Provide the [X, Y] coordinate of the cell's center where the given text is located.  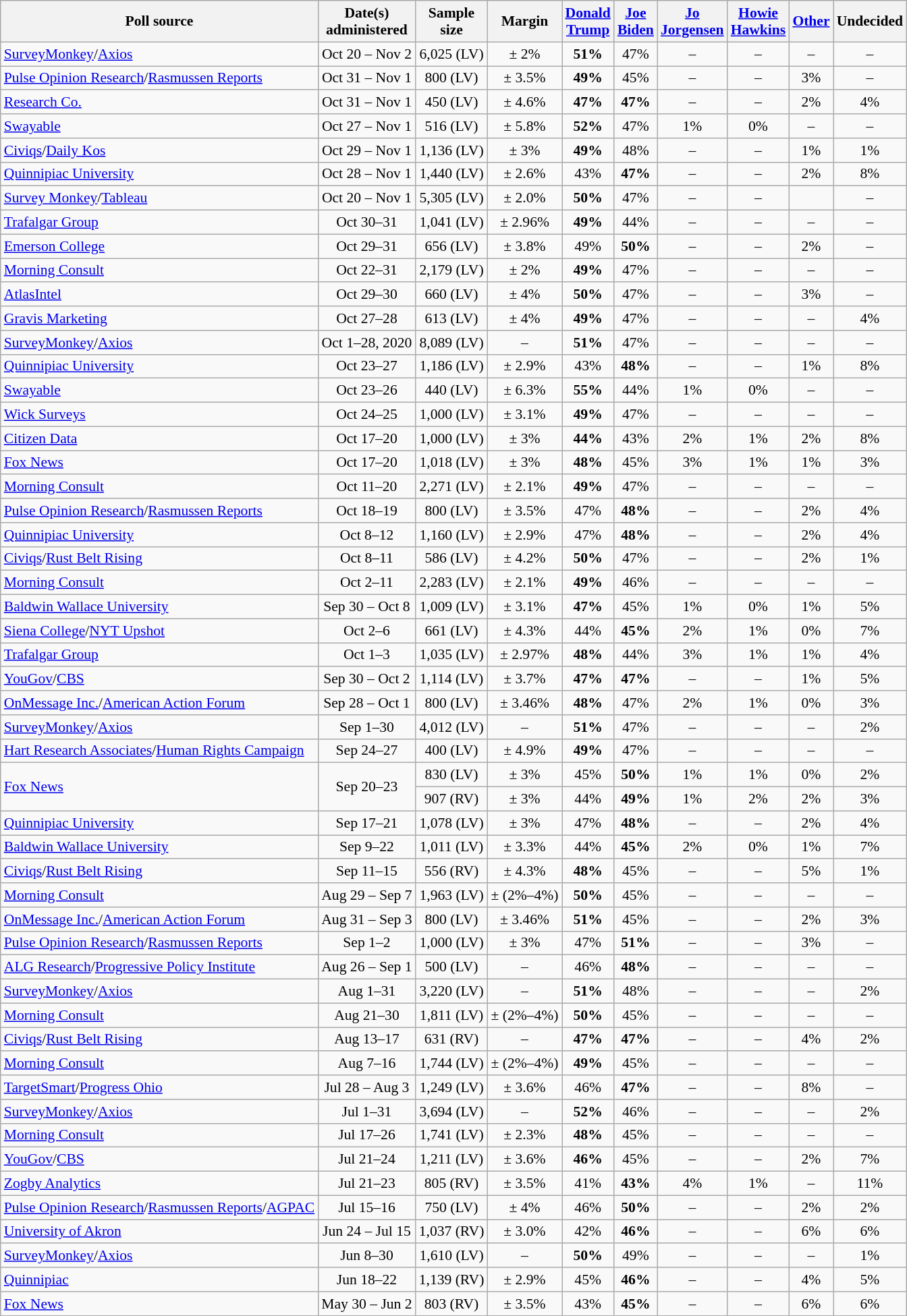
May 30 – Jun 2 [366, 1304]
Jun 18–22 [366, 1280]
41% [587, 1184]
Aug 21–30 [366, 1015]
Oct 22–31 [366, 270]
Jun 8–30 [366, 1256]
Civiqs/Daily Kos [159, 150]
± 2.96% [524, 223]
Sep 24–27 [366, 751]
Gravis Marketing [159, 318]
Oct 20 – Nov 2 [366, 54]
Aug 7–16 [366, 1064]
6,025 (LV) [452, 54]
Jun 24 – Jul 15 [366, 1232]
± 4.9% [524, 751]
Sep 17–21 [366, 823]
Margin [524, 22]
1,160 (LV) [452, 535]
1,035 (LV) [452, 655]
Oct 2–11 [366, 583]
1,018 (LV) [452, 463]
2,179 (LV) [452, 270]
JoJorgensen [692, 22]
Oct 29–31 [366, 246]
Jul 1–31 [366, 1112]
Sep 30 – Oct 8 [366, 607]
Hart Research Associates/Human Rights Campaign [159, 751]
Oct 29 – Nov 1 [366, 150]
1,811 (LV) [452, 1015]
55% [587, 391]
Quinnipiac [159, 1280]
Undecided [870, 22]
± 5.8% [524, 126]
Aug 26 – Sep 1 [366, 967]
Sep 1–2 [366, 943]
803 (RV) [452, 1304]
450 (LV) [452, 103]
1,249 (LV) [452, 1087]
Jul 21–23 [366, 1184]
Oct 20 – Nov 1 [366, 198]
1,041 (LV) [452, 223]
2,283 (LV) [452, 583]
1,211 (LV) [452, 1160]
Survey Monkey/Tableau [159, 198]
Oct 28 – Nov 1 [366, 174]
± 2.0% [524, 198]
4,012 (LV) [452, 727]
1,009 (LV) [452, 607]
907 (RV) [452, 799]
1,741 (LV) [452, 1135]
400 (LV) [452, 751]
Emerson College [159, 246]
± 3.7% [524, 679]
5,305 (LV) [452, 198]
830 (LV) [452, 775]
± 3.8% [524, 246]
Citizen Data [159, 438]
631 (RV) [452, 1039]
Oct 23–26 [366, 391]
656 (LV) [452, 246]
± 6.3% [524, 391]
± 3.0% [524, 1232]
Siena College/NYT Upshot [159, 631]
3,220 (LV) [452, 992]
2,271 (LV) [452, 487]
Sep 11–15 [366, 871]
Sep 9–22 [366, 847]
Oct 1–3 [366, 655]
Other [811, 22]
Sep 28 – Oct 1 [366, 703]
42% [587, 1232]
1,114 (LV) [452, 679]
± 4.6% [524, 103]
3,694 (LV) [452, 1112]
DonaldTrump [587, 22]
556 (RV) [452, 871]
± 2.97% [524, 655]
Aug 31 – Sep 3 [366, 919]
1,136 (LV) [452, 150]
Jul 28 – Aug 3 [366, 1087]
± 2.3% [524, 1135]
1,186 (LV) [452, 366]
Jul 17–26 [366, 1135]
Oct 24–25 [366, 415]
1,139 (RV) [452, 1280]
Aug 29 – Sep 7 [366, 895]
Jul 15–16 [366, 1207]
Pulse Opinion Research/Rasmussen Reports/AGPAC [159, 1207]
Oct 27 – Nov 1 [366, 126]
586 (LV) [452, 559]
Oct 27–28 [366, 318]
750 (LV) [452, 1207]
JoeBiden [636, 22]
660 (LV) [452, 295]
Wick Surveys [159, 415]
± 4.2% [524, 559]
Oct 29–30 [366, 295]
1,037 (RV) [452, 1232]
Sep 30 – Oct 2 [366, 679]
AtlasIntel [159, 295]
1,744 (LV) [452, 1064]
516 (LV) [452, 126]
Oct 11–20 [366, 487]
11% [870, 1184]
Oct 30–31 [366, 223]
Aug 13–17 [366, 1039]
1,078 (LV) [452, 823]
Oct 8–11 [366, 559]
TargetSmart/Progress Ohio [159, 1087]
500 (LV) [452, 967]
440 (LV) [452, 391]
Research Co. [159, 103]
661 (LV) [452, 631]
Date(s)administered [366, 22]
8,089 (LV) [452, 343]
1,963 (LV) [452, 895]
Oct 18–19 [366, 511]
± 2.6% [524, 174]
1,440 (LV) [452, 174]
Sep 1–30 [366, 727]
Oct 1–28, 2020 [366, 343]
Samplesize [452, 22]
Jul 21–24 [366, 1160]
University of Akron [159, 1232]
Poll source [159, 22]
± 3.3% [524, 847]
ALG Research/Progressive Policy Institute [159, 967]
Aug 1–31 [366, 992]
Oct 8–12 [366, 535]
Sep 20–23 [366, 786]
HowieHawkins [759, 22]
Zogby Analytics [159, 1184]
1,011 (LV) [452, 847]
805 (RV) [452, 1184]
Oct 23–27 [366, 366]
1,610 (LV) [452, 1256]
613 (LV) [452, 318]
Oct 2–6 [366, 631]
